Find where the given text appears and provide that cell's center as (x, y) coordinate. 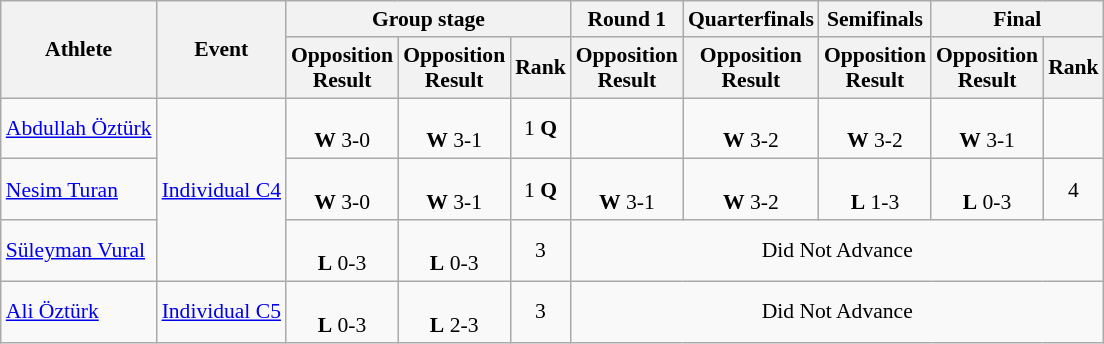
Final (1018, 19)
Ali Öztürk (79, 312)
Süleyman Vural (79, 250)
Individual C4 (222, 190)
Round 1 (627, 19)
Athlete (79, 50)
L 2-3 (454, 312)
4 (1074, 190)
Individual C5 (222, 312)
L 1-3 (875, 190)
Group stage (428, 19)
Semifinals (875, 19)
Event (222, 50)
Quarterfinals (751, 19)
Nesim Turan (79, 190)
Abdullah Öztürk (79, 128)
